Detect which cell encompasses the target text, then output its (X, Y) center coordinate. 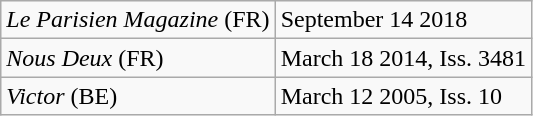
September 14 2018 (403, 20)
Nous Deux (FR) (138, 58)
March 12 2005, Iss. 10 (403, 96)
March 18 2014, Iss. 3481 (403, 58)
Victor (BE) (138, 96)
Le Parisien Magazine (FR) (138, 20)
